Scan for the cell matching the given text and deliver its (X, Y) coordinate at center. 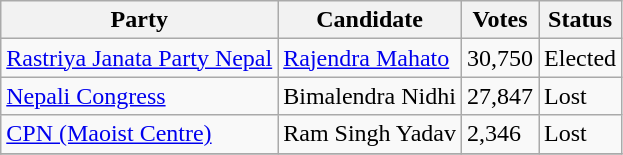
Party (140, 20)
2,346 (500, 134)
27,847 (500, 96)
Ram Singh Yadav (370, 134)
Rastriya Janata Party Nepal (140, 58)
Elected (580, 58)
30,750 (500, 58)
Votes (500, 20)
Bimalendra Nidhi (370, 96)
CPN (Maoist Centre) (140, 134)
Candidate (370, 20)
Rajendra Mahato (370, 58)
Nepali Congress (140, 96)
Status (580, 20)
